Detect which cell encompasses the target text, then output its (X, Y) center coordinate. 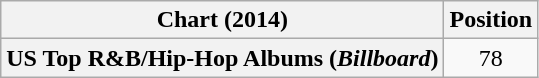
78 (491, 58)
Chart (2014) (222, 20)
Position (491, 20)
US Top R&B/Hip-Hop Albums (Billboard) (222, 58)
